Identify which cell holds the provided text, then report its (X, Y) central coordinate. 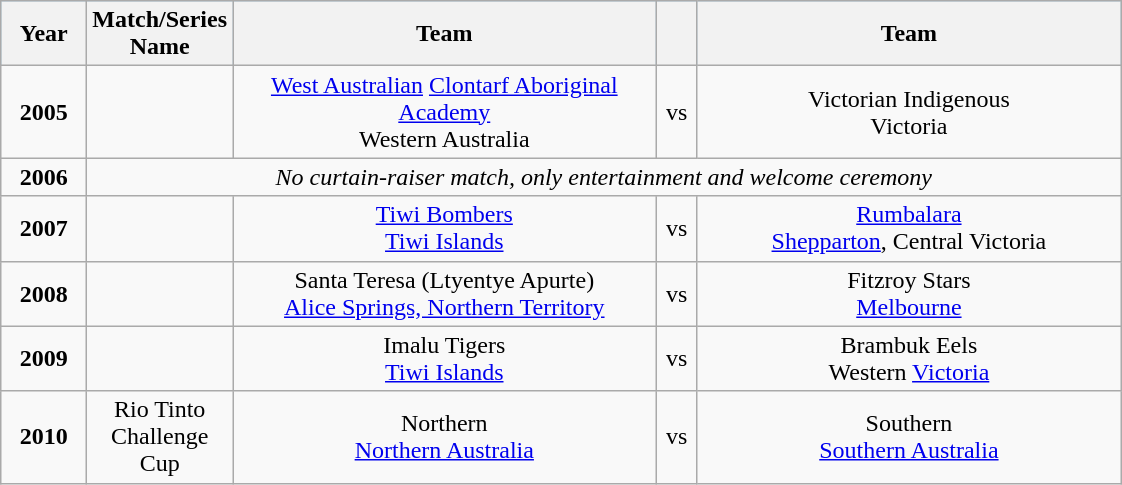
SouthernSouthern Australia (909, 437)
Santa Teresa (Ltyentye Apurte)Alice Springs, Northern Territory (444, 294)
Rio Tinto Challenge Cup (160, 437)
RumbalaraShepparton, Central Victoria (909, 228)
2008 (44, 294)
West Australian Clontarf Aboriginal AcademyWestern Australia (444, 112)
NorthernNorthern Australia (444, 437)
Brambuk EelsWestern Victoria (909, 358)
2009 (44, 358)
2006 (44, 177)
2010 (44, 437)
2005 (44, 112)
Imalu TigersTiwi Islands (444, 358)
Fitzroy StarsMelbourne (909, 294)
Tiwi BombersTiwi Islands (444, 228)
Year (44, 34)
2007 (44, 228)
Match/Series Name (160, 34)
Victorian IndigenousVictoria (909, 112)
No curtain-raiser match, only entertainment and welcome ceremony (604, 177)
